Detect which cell encompasses the target text, then output its [X, Y] center coordinate. 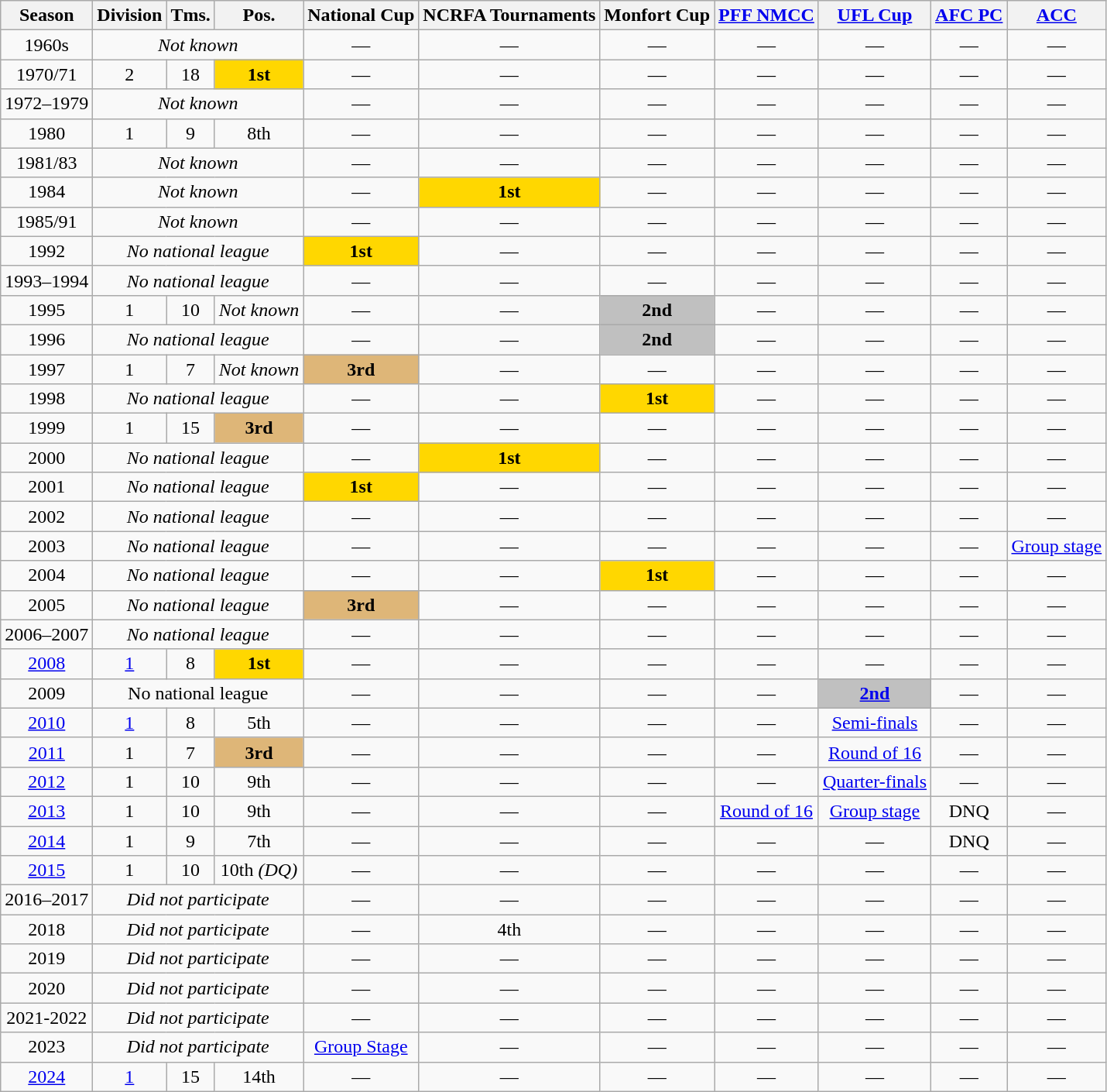
2023 [46, 1047]
Division [130, 15]
2012 [46, 781]
Semi-finals [875, 723]
2019 [46, 959]
1984 [46, 192]
7th [259, 840]
1985/91 [46, 221]
1997 [46, 369]
1996 [46, 339]
Season [46, 15]
1992 [46, 251]
National Cup [361, 15]
8th [259, 133]
2002 [46, 517]
NCRFA Tournaments [509, 15]
4th [509, 929]
2020 [46, 988]
1981/83 [46, 163]
Pos. [259, 15]
2008 [46, 664]
2018 [46, 929]
1993–1994 [46, 280]
14th [259, 1077]
Group Stage [361, 1047]
Tms. [190, 15]
2005 [46, 605]
2021-2022 [46, 1018]
1970/71 [46, 74]
UFL Cup [875, 15]
1999 [46, 428]
2014 [46, 840]
1998 [46, 399]
ACC [1057, 15]
2001 [46, 487]
2000 [46, 458]
PFF NMCC [766, 15]
2011 [46, 752]
2015 [46, 871]
2024 [46, 1077]
1980 [46, 133]
2010 [46, 723]
2003 [46, 546]
18 [190, 74]
2009 [46, 693]
2013 [46, 811]
5th [259, 723]
10th (DQ) [259, 871]
2 [130, 74]
Monfort Cup [657, 15]
Quarter-finals [875, 781]
1972–1979 [46, 104]
2004 [46, 575]
AFC PC [969, 15]
1995 [46, 310]
1960s [46, 45]
2006–2007 [46, 634]
2016–2017 [46, 900]
